Scan for the cell matching the given text and deliver its (x, y) coordinate at center. 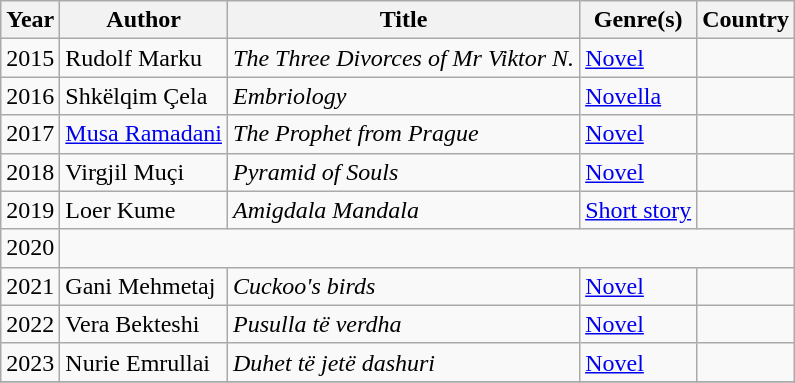
Author (144, 20)
Genre(s) (638, 20)
2015 (30, 58)
Cuckoo's birds (404, 286)
2022 (30, 324)
Amigdala Mandala (404, 210)
2018 (30, 172)
Loer Kume (144, 210)
2021 (30, 286)
The Three Divorces of Mr Viktor N. (404, 58)
Country (746, 20)
2016 (30, 96)
The Prophet from Prague (404, 134)
2020 (30, 248)
Novella (638, 96)
Pusulla të verdha (404, 324)
2023 (30, 362)
Duhet të jetë dashuri (404, 362)
2017 (30, 134)
Nurie Emrullai (144, 362)
Gani Mehmetaj (144, 286)
Rudolf Marku (144, 58)
Year (30, 20)
Pyramid of Souls (404, 172)
Musa Ramadani (144, 134)
2019 (30, 210)
Virgjil Muçi (144, 172)
Embriology (404, 96)
Shkëlqim Çela (144, 96)
Short story (638, 210)
Title (404, 20)
Vera Bekteshi (144, 324)
